Find where the given text appears and provide that cell's center as (x, y) coordinate. 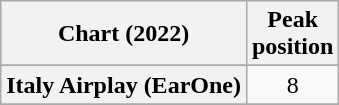
Chart (2022) (124, 34)
Peakposition (292, 34)
8 (292, 85)
Italy Airplay (EarOne) (124, 85)
